Search for the cell housing the specified text and yield its (x, y) center coordinate. 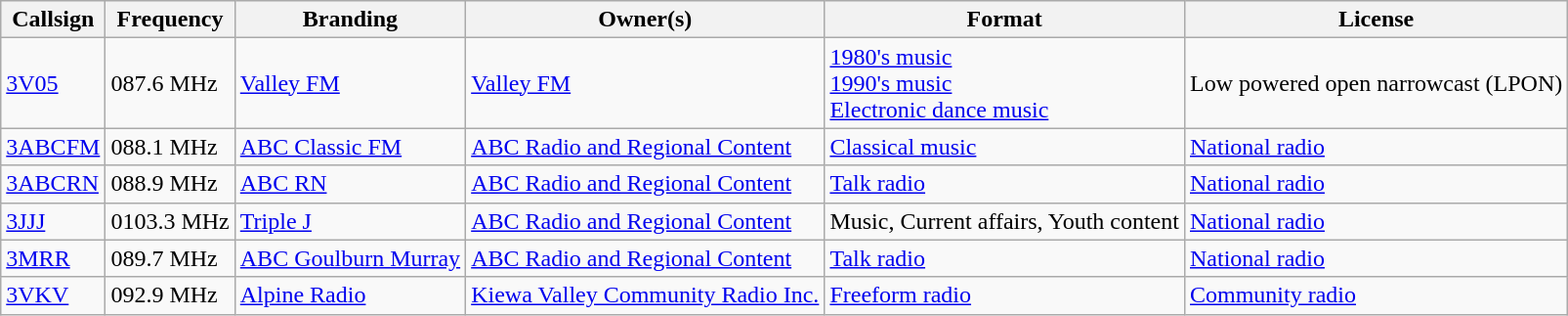
Music, Current affairs, Youth content (1004, 221)
Community radio (1376, 295)
087.6 MHz (170, 83)
089.7 MHz (170, 258)
Kiewa Valley Community Radio Inc. (645, 295)
088.9 MHz (170, 184)
Frequency (170, 20)
092.9 MHz (170, 295)
ABC Classic FM (350, 147)
Triple J (350, 221)
3ABCFM (53, 147)
Alpine Radio (350, 295)
Format (1004, 20)
1980's music1990's musicElectronic dance music (1004, 83)
3MRR (53, 258)
3VKV (53, 295)
Owner(s) (645, 20)
Branding (350, 20)
Classical music (1004, 147)
Callsign (53, 20)
3ABCRN (53, 184)
3V05 (53, 83)
License (1376, 20)
088.1 MHz (170, 147)
Low powered open narrowcast (LPON) (1376, 83)
0103.3 MHz (170, 221)
3JJJ (53, 221)
ABC RN (350, 184)
ABC Goulburn Murray (350, 258)
Freeform radio (1004, 295)
